Extract the (X, Y) coordinate from the center of the cell holding the provided text.  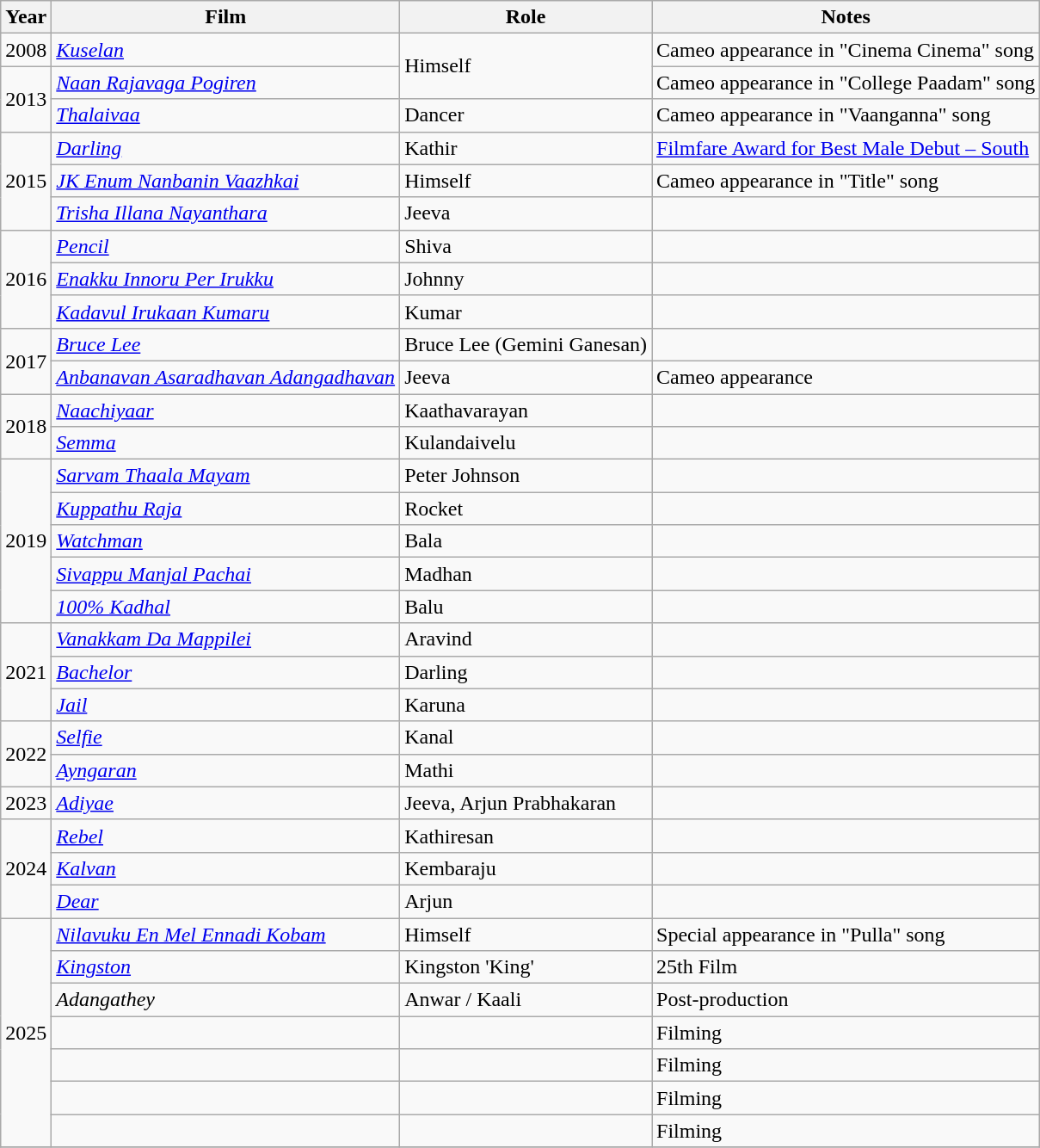
Semma (225, 443)
Johnny (526, 279)
2021 (26, 672)
2023 (26, 803)
Cameo appearance (846, 377)
Pencil (225, 246)
Kaathavarayan (526, 410)
Vanakkam Da Mappilei (225, 639)
JK Enum Nanbanin Vaazhkai (225, 181)
2017 (26, 361)
Kingston 'King' (526, 967)
Shiva (526, 246)
Bala (526, 541)
Arjun (526, 901)
Bruce Lee (Gemini Ganesan) (526, 344)
Kanal (526, 738)
2008 (26, 50)
2015 (26, 181)
Cameo appearance in "Vaanganna" song (846, 115)
Kuselan (225, 50)
Post-production (846, 1000)
Aravind (526, 639)
Year (26, 17)
Adangathey (225, 1000)
2013 (26, 99)
Jail (225, 705)
Rocket (526, 509)
Dear (225, 901)
Adiyae (225, 803)
Ayngaran (225, 770)
Kumar (526, 312)
Cameo appearance in "Cinema Cinema" song (846, 50)
Peter Johnson (526, 476)
Karuna (526, 705)
Cameo appearance in "College Paadam" song (846, 83)
Kembaraju (526, 868)
2022 (26, 754)
Anwar / Kaali (526, 1000)
Role (526, 17)
Balu (526, 607)
Filmfare Award for Best Male Debut – South (846, 148)
25th Film (846, 967)
Film (225, 17)
Kulandaivelu (526, 443)
Sivappu Manjal Pachai (225, 574)
2025 (26, 1032)
Notes (846, 17)
2016 (26, 279)
Bachelor (225, 672)
Special appearance in "Pulla" song (846, 934)
Dancer (526, 115)
Naan Rajavaga Pogiren (225, 83)
Kalvan (225, 868)
Mathi (526, 770)
100% Kadhal (225, 607)
Kuppathu Raja (225, 509)
Sarvam Thaala Mayam (225, 476)
Nilavuku En Mel Ennadi Kobam (225, 934)
Watchman (225, 541)
2024 (26, 868)
2019 (26, 541)
Naachiyaar (225, 410)
Kadavul Irukaan Kumaru (225, 312)
Madhan (526, 574)
2018 (26, 427)
Kathiresan (526, 836)
Jeeva, Arjun Prabhakaran (526, 803)
Trisha Illana Nayanthara (225, 213)
Bruce Lee (225, 344)
Enakku Innoru Per Irukku (225, 279)
Kingston (225, 967)
Selfie (225, 738)
Anbanavan Asaradhavan Adangadhavan (225, 377)
Cameo appearance in "Title" song (846, 181)
Kathir (526, 148)
Rebel (225, 836)
Thalaivaa (225, 115)
